From the cell containing the given text, extract its center point as [x, y] coordinate. 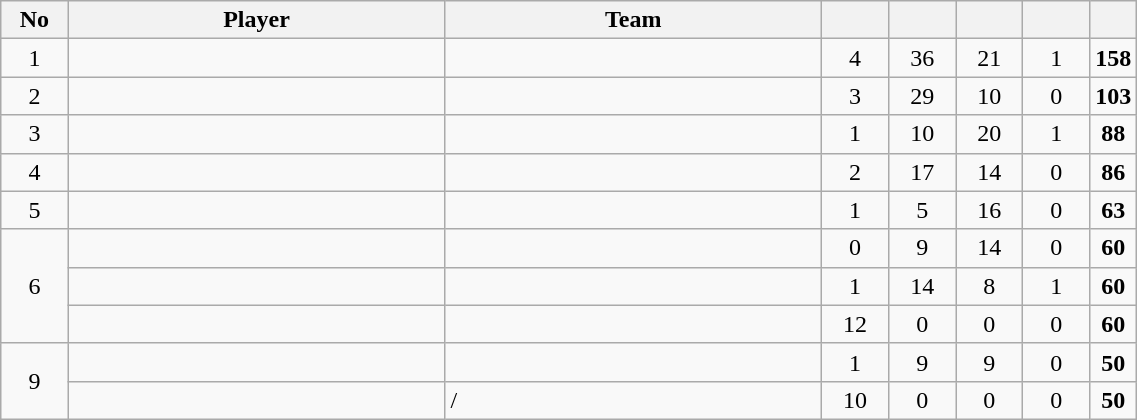
86 [1114, 172]
12 [856, 324]
158 [1114, 58]
/ [634, 400]
6 [34, 286]
36 [922, 58]
20 [990, 134]
103 [1114, 96]
88 [1114, 134]
16 [990, 210]
17 [922, 172]
21 [990, 58]
Team [634, 20]
Player [256, 20]
8 [990, 286]
No [34, 20]
63 [1114, 210]
29 [922, 96]
